Return (X, Y) of the center of cell containing provided text 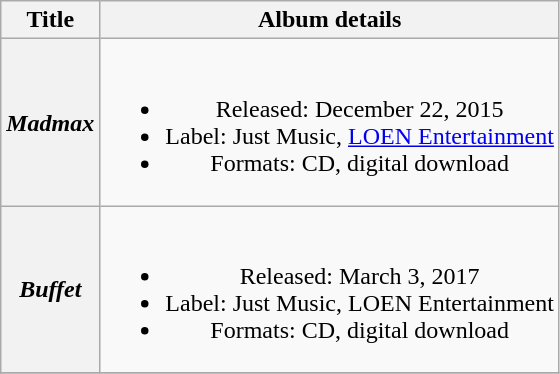
Title (50, 20)
Album details (330, 20)
Buffet (50, 290)
Released: March 3, 2017Label: Just Music, LOEN EntertainmentFormats: CD, digital download (330, 290)
Madmax (50, 122)
Released: December 22, 2015Label: Just Music, LOEN EntertainmentFormats: CD, digital download (330, 122)
